From the cell containing the given text, extract its center point as [x, y] coordinate. 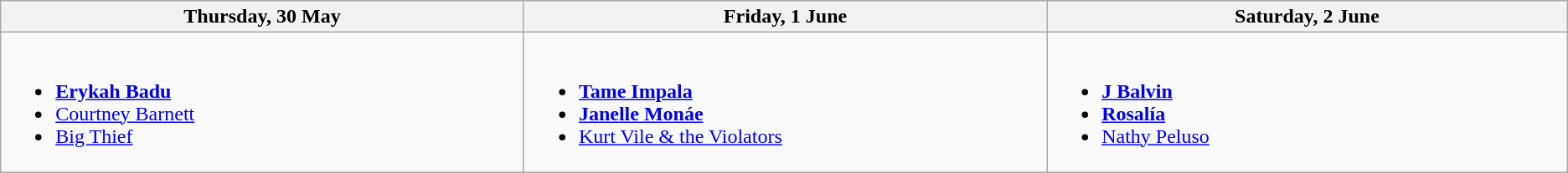
Erykah BaduCourtney BarnettBig Thief [263, 102]
J BalvinRosalíaNathy Peluso [1308, 102]
Friday, 1 June [785, 17]
Tame ImpalaJanelle MonáeKurt Vile & the Violators [785, 102]
Saturday, 2 June [1308, 17]
Thursday, 30 May [263, 17]
